Locate the cell with the specified text and output its [x, y] center coordinate. 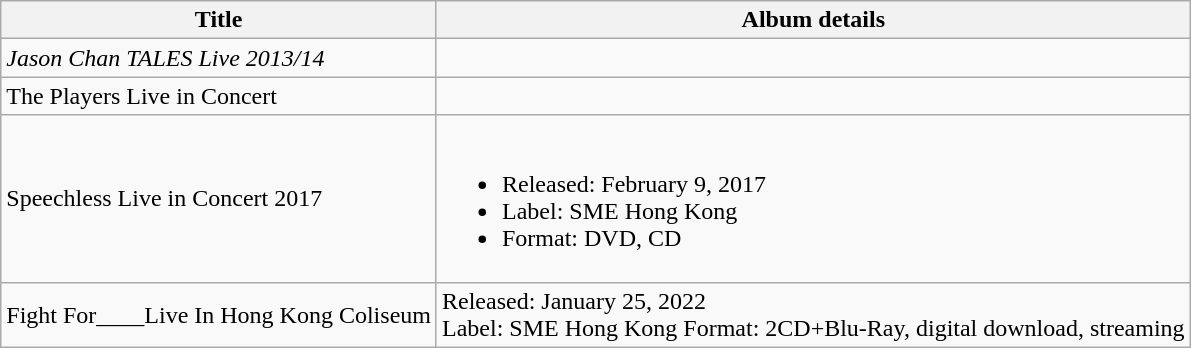
Jason Chan TALES Live 2013/14 [219, 58]
Released: February 9, 2017Label: SME Hong KongFormat: DVD, CD [813, 198]
The Players Live in Concert [219, 96]
Album details [813, 20]
Speechless Live in Concert 2017 [219, 198]
Title [219, 20]
Fight For____Live In Hong Kong Coliseum [219, 314]
Released: January 25, 2022Label: SME Hong Kong Format: 2CD+Blu-Ray, digital download, streaming [813, 314]
